Find where the given text appears and provide that cell's center as [x, y] coordinate. 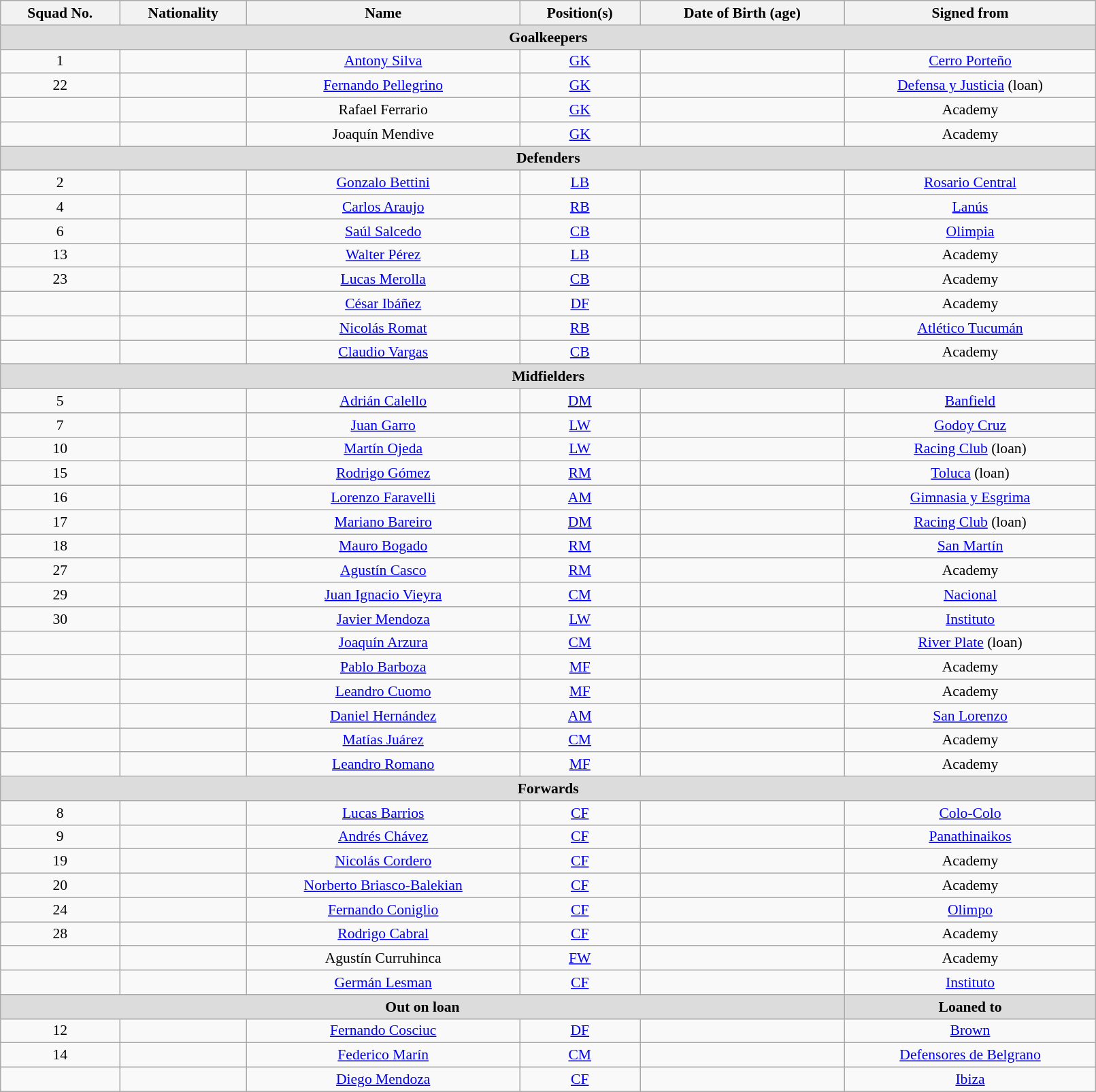
Juan Garro [384, 425]
Joaquín Arzura [384, 643]
San Martín [970, 546]
15 [60, 474]
14 [60, 1055]
Nicolás Cordero [384, 861]
5 [60, 401]
River Plate (loan) [970, 643]
Leandro Romano [384, 765]
FW [580, 959]
Mauro Bogado [384, 546]
Toluca (loan) [970, 474]
Diego Mendoza [384, 1080]
Javier Mendoza [384, 619]
20 [60, 886]
19 [60, 861]
Rodrigo Cabral [384, 934]
10 [60, 449]
30 [60, 619]
Agustín Casco [384, 571]
Lanús [970, 207]
Banfield [970, 401]
Federico Marín [384, 1055]
Midfielders [548, 377]
Carlos Araujo [384, 207]
28 [60, 934]
Date of Birth (age) [742, 13]
Norberto Briasco-Balekian [384, 886]
Defensa y Justicia (loan) [970, 86]
Rosario Central [970, 183]
22 [60, 86]
San Lorenzo [970, 716]
24 [60, 910]
Pablo Barboza [384, 667]
Agustín Curruhinca [384, 959]
Rodrigo Gómez [384, 474]
Adrián Calello [384, 401]
Fernando Pellegrino [384, 86]
2 [60, 183]
Position(s) [580, 13]
Goalkeepers [548, 37]
Nicolás Romat [384, 328]
Name [384, 13]
7 [60, 425]
Mariano Bareiro [384, 522]
Colo-Colo [970, 813]
9 [60, 837]
Lucas Barrios [384, 813]
1 [60, 61]
Cerro Porteño [970, 61]
Panathinaikos [970, 837]
27 [60, 571]
Leandro Cuomo [384, 692]
Joaquín Mendive [384, 134]
6 [60, 231]
Gimnasia y Esgrima [970, 498]
Nationality [184, 13]
17 [60, 522]
Lucas Merolla [384, 280]
Olimpo [970, 910]
Daniel Hernández [384, 716]
Martín Ojeda [384, 449]
Fernando Coniglio [384, 910]
Saúl Salcedo [384, 231]
Godoy Cruz [970, 425]
Fernando Cosciuc [384, 1031]
Gonzalo Bettini [384, 183]
Andrés Chávez [384, 837]
13 [60, 255]
8 [60, 813]
Matías Juárez [384, 740]
Loaned to [970, 1007]
Ibiza [970, 1080]
Squad No. [60, 13]
29 [60, 595]
12 [60, 1031]
Defensores de Belgrano [970, 1055]
18 [60, 546]
Brown [970, 1031]
Claudio Vargas [384, 352]
Lorenzo Faravelli [384, 498]
Walter Pérez [384, 255]
Atlético Tucumán [970, 328]
César Ibáñez [384, 304]
Nacional [970, 595]
Signed from [970, 13]
4 [60, 207]
Out on loan [422, 1007]
Forwards [548, 789]
Olimpia [970, 231]
Juan Ignacio Vieyra [384, 595]
Antony Silva [384, 61]
Defenders [548, 159]
Germán Lesman [384, 982]
23 [60, 280]
Rafael Ferrario [384, 110]
16 [60, 498]
